Locate the cell with the specified text and output its (x, y) center coordinate. 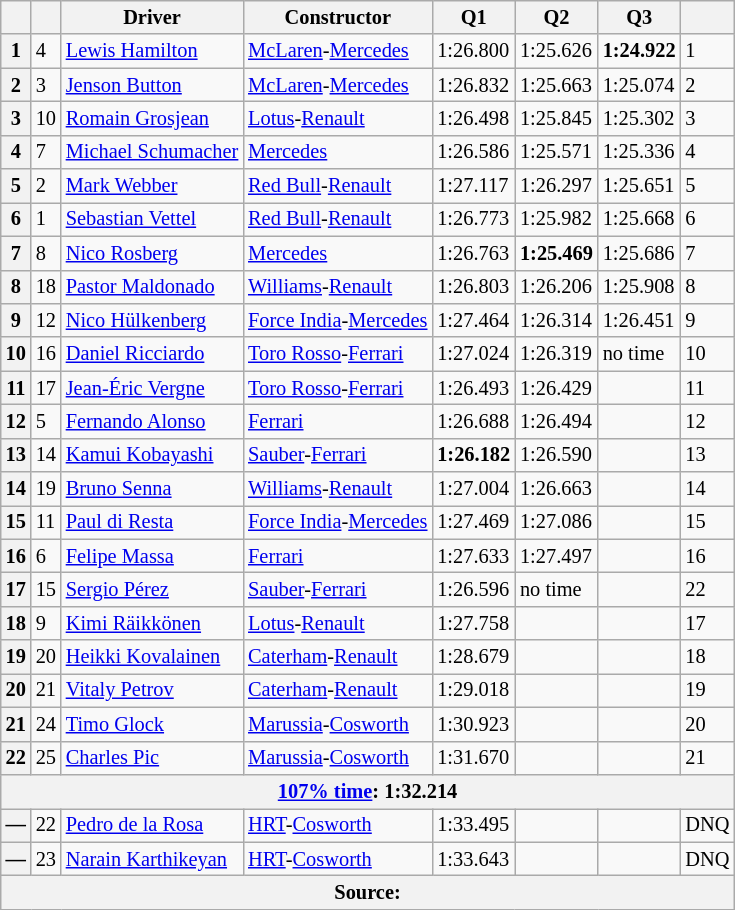
1:26.451 (640, 320)
1:25.302 (640, 118)
1:26.800 (474, 51)
Narain Karthikeyan (152, 859)
Nico Rosberg (152, 253)
1:26.773 (474, 219)
1:27.633 (474, 556)
25 (46, 758)
1:26.763 (474, 253)
Jean-Éric Vergne (152, 388)
Sergio Pérez (152, 589)
1:25.469 (556, 253)
1:27.004 (474, 489)
1:25.074 (640, 85)
Lewis Hamilton (152, 51)
1:33.495 (474, 825)
1:26.596 (474, 589)
Jenson Button (152, 85)
Felipe Massa (152, 556)
Romain Grosjean (152, 118)
1:27.469 (474, 522)
Fernando Alonso (152, 421)
Michael Schumacher (152, 152)
1:25.571 (556, 152)
1:30.923 (474, 724)
1:26.182 (474, 455)
1:27.497 (556, 556)
Paul di Resta (152, 522)
1:27.758 (474, 623)
1:26.590 (556, 455)
Constructor (338, 17)
Nico Hülkenberg (152, 320)
1:26.663 (556, 489)
Q1 (474, 17)
Bruno Senna (152, 489)
1:26.803 (474, 287)
Q2 (556, 17)
Heikki Kovalainen (152, 657)
1:26.319 (556, 354)
1:26.832 (474, 85)
1:26.314 (556, 320)
24 (46, 724)
Pedro de la Rosa (152, 825)
1:25.668 (640, 219)
1:25.686 (640, 253)
1:27.024 (474, 354)
1:31.670 (474, 758)
1:26.688 (474, 421)
1:26.586 (474, 152)
1:25.845 (556, 118)
107% time: 1:32.214 (368, 791)
1:27.117 (474, 186)
1:24.922 (640, 51)
Kimi Räikkönen (152, 623)
23 (46, 859)
1:25.908 (640, 287)
1:26.297 (556, 186)
1:28.679 (474, 657)
1:26.206 (556, 287)
1:25.336 (640, 152)
1:27.086 (556, 522)
Kamui Kobayashi (152, 455)
1:25.663 (556, 85)
Mark Webber (152, 186)
Q3 (640, 17)
Timo Glock (152, 724)
1:26.498 (474, 118)
Driver (152, 17)
1:33.643 (474, 859)
Source: (368, 892)
1:25.982 (556, 219)
1:25.651 (640, 186)
Daniel Ricciardo (152, 354)
1:26.493 (474, 388)
1:27.464 (474, 320)
Sebastian Vettel (152, 219)
Vitaly Petrov (152, 690)
1:26.429 (556, 388)
1:26.494 (556, 421)
Pastor Maldonado (152, 287)
1:29.018 (474, 690)
1:25.626 (556, 51)
Charles Pic (152, 758)
